Return [x, y] of the center of cell containing provided text 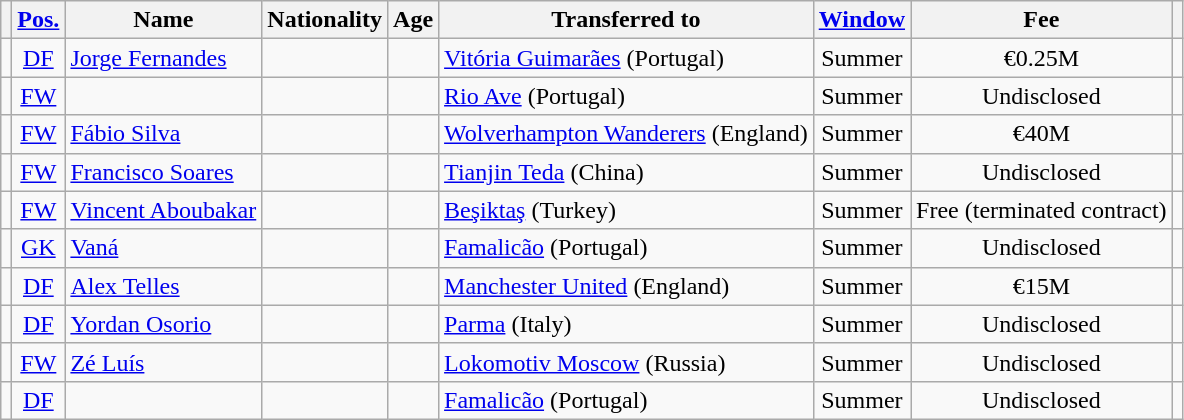
Vincent Aboubakar [164, 210]
Name [164, 20]
Rio Ave (Portugal) [626, 96]
Transferred to [626, 20]
Fábio Silva [164, 134]
Wolverhampton Wanderers (England) [626, 134]
Pos. [38, 20]
GK [38, 248]
Vaná [164, 248]
€0.25M [1042, 58]
Window [862, 20]
Tianjin Teda (China) [626, 172]
Vitória Guimarães (Portugal) [626, 58]
Zé Luís [164, 362]
€40M [1042, 134]
Lokomotiv Moscow (Russia) [626, 362]
Free (terminated contract) [1042, 210]
Age [414, 20]
Yordan Osorio [164, 324]
Parma (Italy) [626, 324]
Alex Telles [164, 286]
Manchester United (England) [626, 286]
€15M [1042, 286]
Francisco Soares [164, 172]
Fee [1042, 20]
Jorge Fernandes [164, 58]
Beşiktaş (Turkey) [626, 210]
Nationality [325, 20]
